Find where the given text appears and provide that cell's center as (x, y) coordinate. 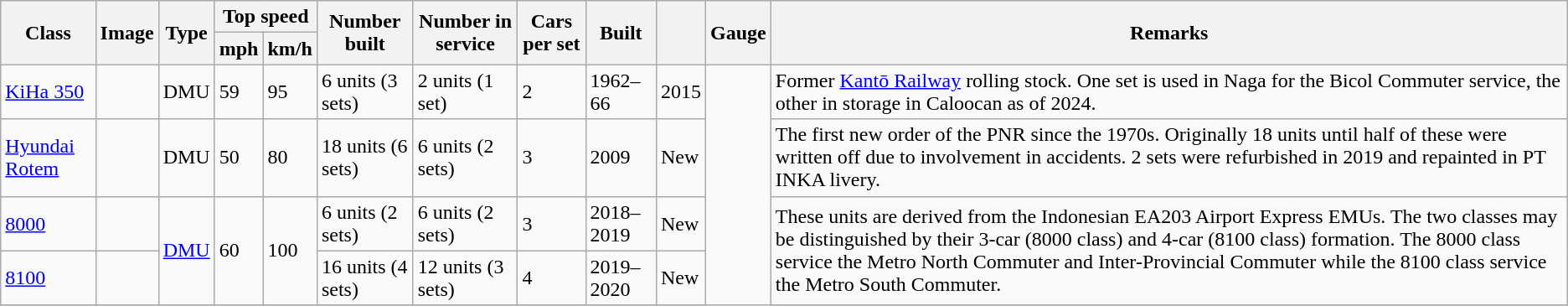
2 units (1 set) (466, 92)
8100 (49, 278)
4 (551, 278)
50 (239, 158)
mph (239, 49)
Number built (365, 33)
2 (551, 92)
km/h (290, 49)
2009 (621, 158)
Built (621, 33)
Number in service (466, 33)
Remarks (1169, 33)
16 units (4 sets) (365, 278)
59 (239, 92)
KiHa 350 (49, 92)
100 (290, 251)
2019–2020 (621, 278)
Cars per set (551, 33)
Hyundai Rotem (49, 158)
2018–2019 (621, 223)
6 units (3 sets) (365, 92)
1962–66 (621, 92)
95 (290, 92)
60 (239, 251)
Top speed (266, 17)
Former Kantō Railway rolling stock. One set is used in Naga for the Bicol Commuter service, the other in storage in Caloocan as of 2024. (1169, 92)
Image (127, 33)
Class (49, 33)
2015 (680, 92)
12 units (3 sets) (466, 278)
18 units (6 sets) (365, 158)
8000 (49, 223)
80 (290, 158)
Gauge (739, 33)
Type (186, 33)
